Pinpoint the cell where the given text exists, returning its [x, y] midpoint coordinate. 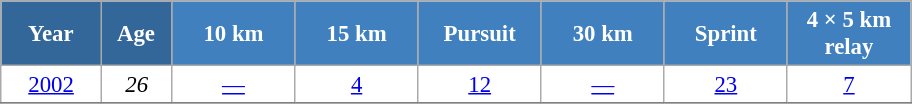
4 [356, 85]
10 km [234, 34]
7 [848, 85]
30 km [602, 34]
Pursuit [480, 34]
Year [52, 34]
23 [726, 85]
15 km [356, 34]
12 [480, 85]
26 [136, 85]
2002 [52, 85]
4 × 5 km relay [848, 34]
Age [136, 34]
Sprint [726, 34]
